Return [x, y] of the center of cell containing provided text 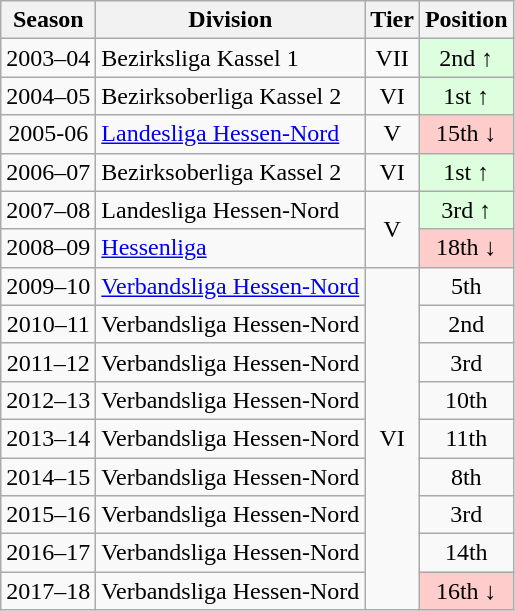
18th ↓ [466, 248]
2nd ↑ [466, 58]
11th [466, 438]
10th [466, 400]
2015–16 [48, 515]
VII [392, 58]
2011–12 [48, 362]
2013–14 [48, 438]
Position [466, 20]
8th [466, 477]
Season [48, 20]
2010–11 [48, 324]
2004–05 [48, 96]
Division [230, 20]
2003–04 [48, 58]
2016–17 [48, 553]
2007–08 [48, 210]
Tier [392, 20]
3rd ↑ [466, 210]
15th ↓ [466, 134]
2012–13 [48, 400]
Hessenliga [230, 248]
2008–09 [48, 248]
Bezirksliga Kassel 1 [230, 58]
2006–07 [48, 172]
2017–18 [48, 591]
2005-06 [48, 134]
14th [466, 553]
2014–15 [48, 477]
5th [466, 286]
2009–10 [48, 286]
16th ↓ [466, 591]
2nd [466, 324]
